Search for the cell housing the specified text and yield its [x, y] center coordinate. 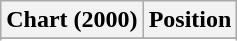
Chart (2000) [72, 20]
Position [190, 20]
